Output the [x, y] coordinate of the center of the cell containing the given text.  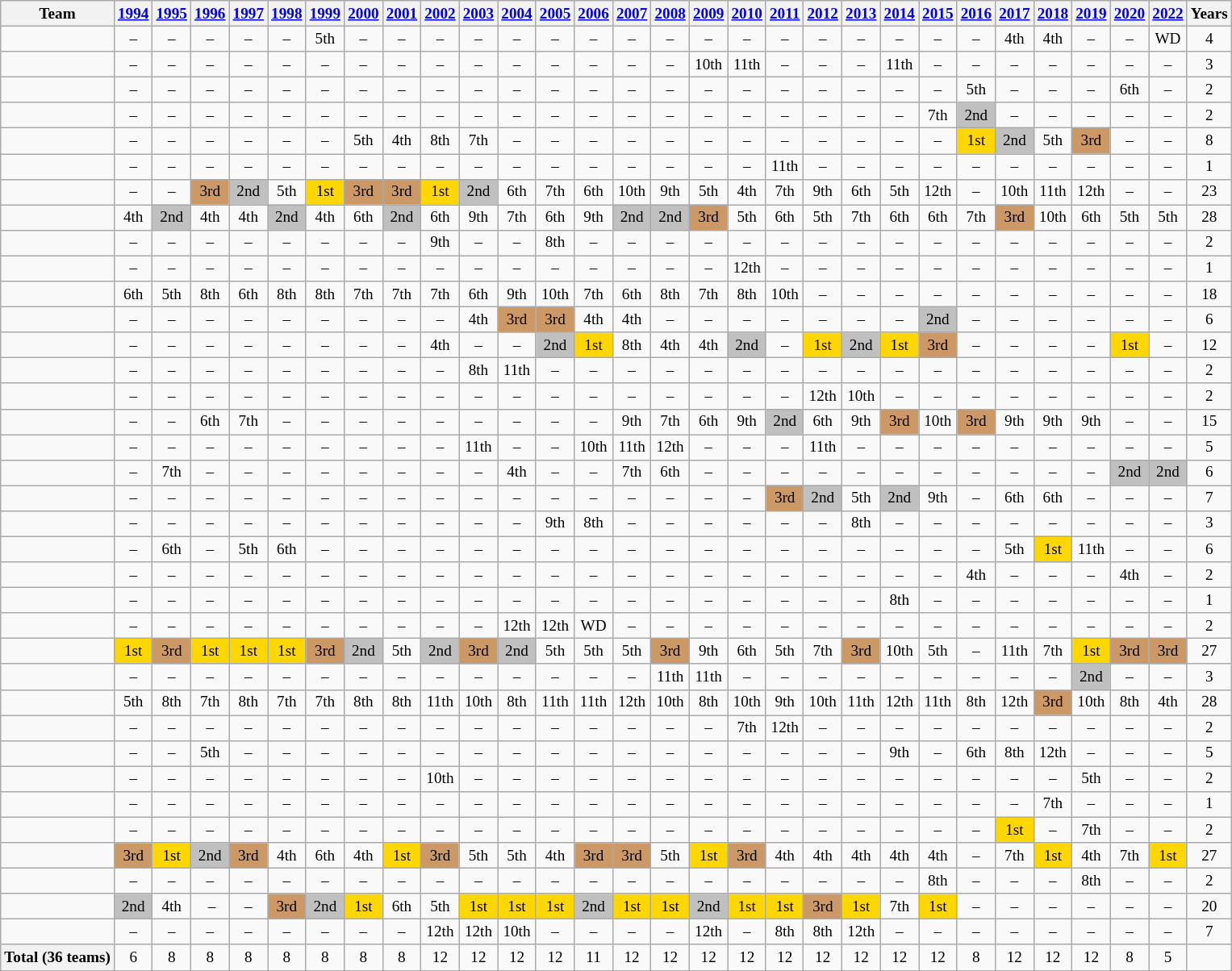
2005 [555, 14]
2009 [708, 14]
2018 [1053, 14]
2008 [670, 14]
2014 [900, 14]
2007 [632, 14]
2020 [1130, 14]
2011 [784, 14]
2012 [823, 14]
Years [1209, 14]
4 [1209, 39]
1998 [287, 14]
2001 [402, 14]
2000 [364, 14]
1995 [172, 14]
2006 [594, 14]
2003 [478, 14]
11 [594, 957]
2016 [976, 14]
Total (36 teams) [58, 957]
Team [58, 14]
2019 [1092, 14]
1999 [325, 14]
18 [1209, 294]
20 [1209, 906]
2017 [1015, 14]
2004 [517, 14]
1996 [210, 14]
23 [1209, 192]
2002 [441, 14]
2013 [861, 14]
2015 [938, 14]
1994 [133, 14]
2010 [747, 14]
2022 [1168, 14]
15 [1209, 422]
1997 [248, 14]
